Determine the [x, y] coordinate at the center of the cell enclosing the given text.  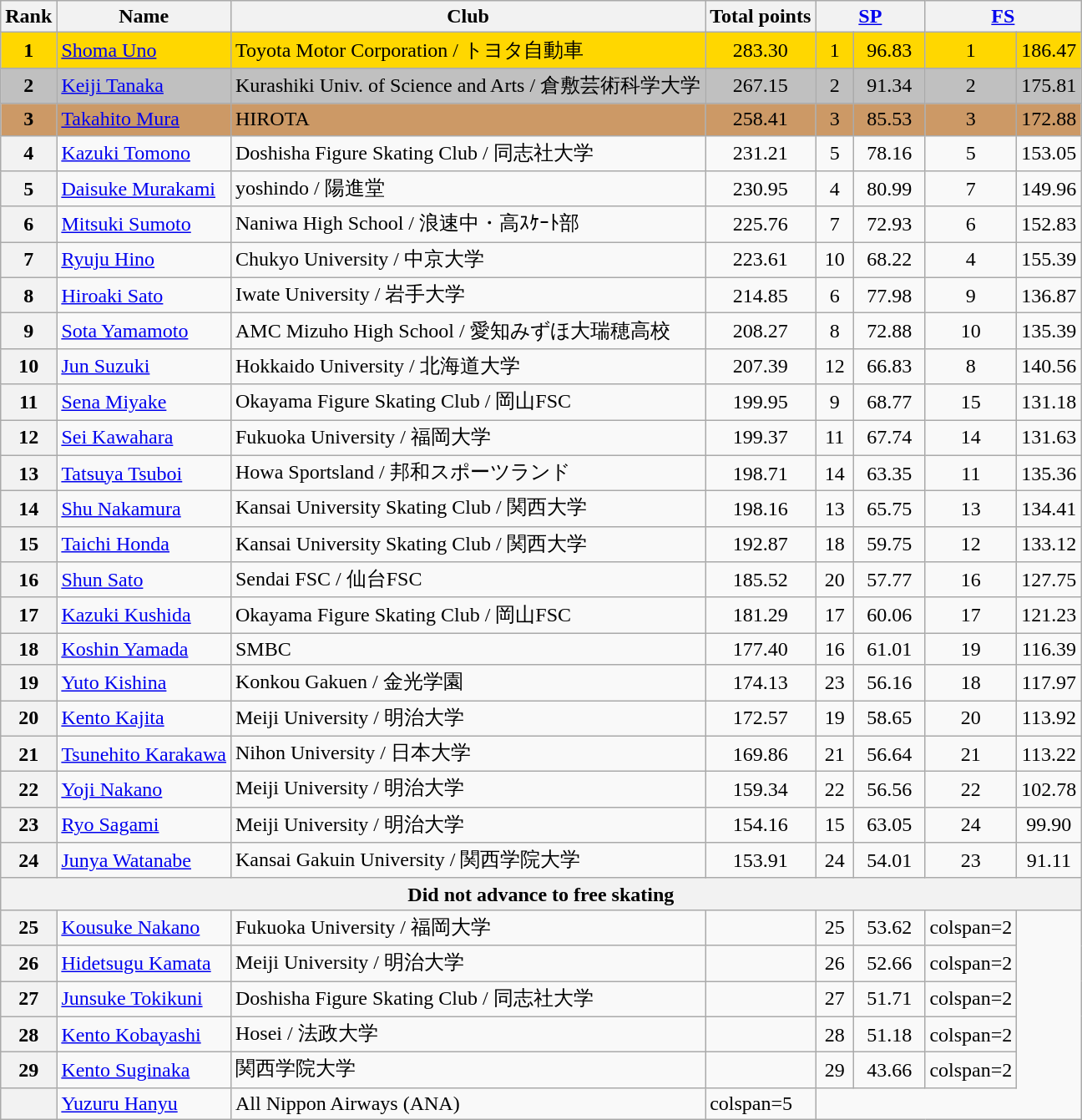
53.62 [890, 927]
54.01 [890, 860]
Sendai FSC / 仙台FSC [468, 580]
68.77 [890, 403]
60.06 [890, 615]
Naniwa High School / 浪速中・高ｽｹｰﾄ部 [468, 224]
関西学院大学 [468, 1071]
51.71 [890, 999]
199.95 [761, 403]
113.92 [1049, 718]
Junsuke Tokikuni [144, 999]
153.91 [761, 860]
Rank [28, 17]
140.56 [1049, 366]
All Nippon Airways (ANA) [468, 1103]
113.22 [1049, 753]
Hokkaido University / 北海道大学 [468, 366]
159.34 [761, 790]
Kento Kobayashi [144, 1034]
56.64 [890, 753]
127.75 [1049, 580]
SMBC [468, 649]
77.98 [890, 296]
Kazuki Tomono [144, 154]
colspan=5 [761, 1103]
186.47 [1049, 50]
Did not advance to free skating [541, 894]
99.90 [1049, 825]
Kousuke Nakano [144, 927]
Nihon University / 日本大学 [468, 753]
133.12 [1049, 545]
Sei Kawahara [144, 438]
56.56 [890, 790]
57.77 [890, 580]
Kento Suginaka [144, 1071]
172.88 [1049, 119]
Ryo Sagami [144, 825]
116.39 [1049, 649]
Total points [761, 17]
117.97 [1049, 683]
207.39 [761, 366]
Jun Suzuki [144, 366]
198.16 [761, 509]
Tatsuya Tsuboi [144, 473]
131.63 [1049, 438]
Kansai Gakuin University / 関西学院大学 [468, 860]
177.40 [761, 649]
169.86 [761, 753]
Keiji Tanaka [144, 85]
80.99 [890, 189]
198.71 [761, 473]
56.16 [890, 683]
230.95 [761, 189]
283.30 [761, 50]
155.39 [1049, 261]
Sena Miyake [144, 403]
78.16 [890, 154]
208.27 [761, 331]
85.53 [890, 119]
91.34 [890, 85]
Shun Sato [144, 580]
Junya Watanabe [144, 860]
Name [144, 17]
43.66 [890, 1071]
131.18 [1049, 403]
149.96 [1049, 189]
174.13 [761, 683]
214.85 [761, 296]
Club [468, 17]
91.11 [1049, 860]
AMC Mizuho High School / 愛知みずほ大瑞穂高校 [468, 331]
185.52 [761, 580]
181.29 [761, 615]
Tsunehito Karakawa [144, 753]
Daisuke Murakami [144, 189]
Sota Yamamoto [144, 331]
72.93 [890, 224]
Howa Sportsland / 邦和スポーツランド [468, 473]
63.05 [890, 825]
Koshin Yamada [144, 649]
Kurashiki Univ. of Science and Arts / 倉敷芸術科学大学 [468, 85]
Takahito Mura [144, 119]
267.15 [761, 85]
63.35 [890, 473]
Kento Kajita [144, 718]
152.83 [1049, 224]
Hiroaki Sato [144, 296]
135.36 [1049, 473]
67.74 [890, 438]
Shu Nakamura [144, 509]
225.76 [761, 224]
Shoma Uno [144, 50]
66.83 [890, 366]
102.78 [1049, 790]
Mitsuki Sumoto [144, 224]
72.88 [890, 331]
59.75 [890, 545]
SP [870, 17]
65.75 [890, 509]
58.65 [890, 718]
Ryuju Hino [144, 261]
231.21 [761, 154]
135.39 [1049, 331]
Kazuki Kushida [144, 615]
223.61 [761, 261]
61.01 [890, 649]
Chukyo University / 中京大学 [468, 261]
Iwate University / 岩手大学 [468, 296]
192.87 [761, 545]
258.41 [761, 119]
Konkou Gakuen / 金光学園 [468, 683]
Taichi Honda [144, 545]
51.18 [890, 1034]
154.16 [761, 825]
Yuzuru Hanyu [144, 1103]
134.41 [1049, 509]
HIROTA [468, 119]
Yoji Nakano [144, 790]
96.83 [890, 50]
yoshindo / 陽進堂 [468, 189]
175.81 [1049, 85]
Yuto Kishina [144, 683]
52.66 [890, 964]
153.05 [1049, 154]
Toyota Motor Corporation / トヨタ自動車 [468, 50]
199.37 [761, 438]
121.23 [1049, 615]
FS [1004, 17]
68.22 [890, 261]
172.57 [761, 718]
Hidetsugu Kamata [144, 964]
136.87 [1049, 296]
Hosei / 法政大学 [468, 1034]
